Scan for the cell matching the given text and deliver its [X, Y] coordinate at center. 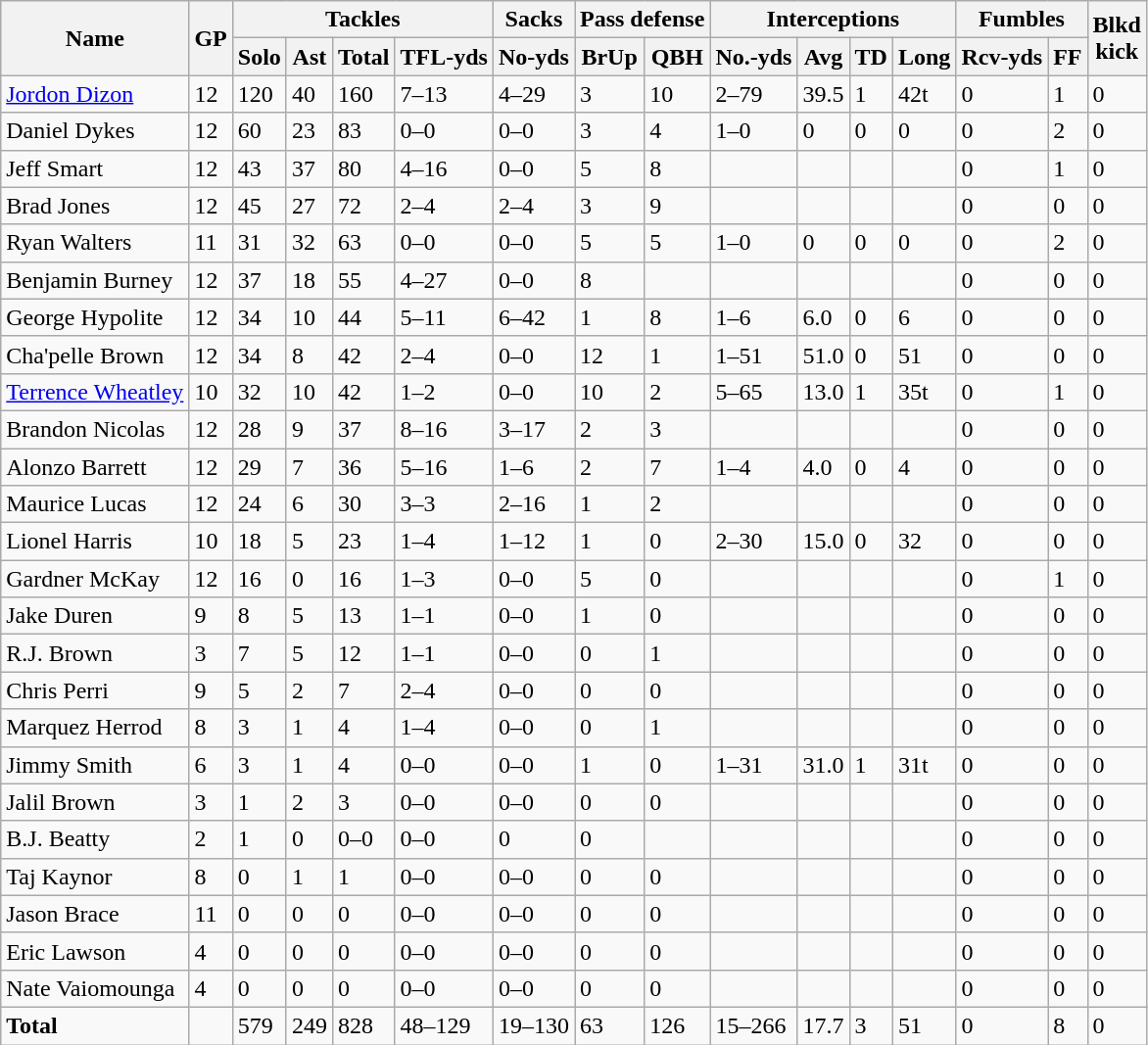
R.J. Brown [95, 653]
828 [363, 1025]
Cha'pelle Brown [95, 355]
35t [924, 392]
45 [259, 206]
2–30 [754, 542]
Fumbles [1022, 20]
2–79 [754, 94]
48–129 [444, 1025]
Avg [823, 57]
TFL-yds [444, 57]
6.0 [823, 317]
29 [259, 467]
24 [259, 504]
Jeff Smart [95, 168]
1–2 [444, 392]
Long [924, 57]
Taj Kaynor [95, 877]
28 [259, 429]
Jason Brace [95, 914]
1–3 [444, 579]
Brad Jones [95, 206]
31t [924, 765]
Lionel Harris [95, 542]
249 [310, 1025]
Alonzo Barrett [95, 467]
120 [259, 94]
Nate Vaiomounga [95, 988]
1–31 [754, 765]
43 [259, 168]
Benjamin Burney [95, 280]
72 [363, 206]
Jalil Brown [95, 802]
BrUp [609, 57]
4.0 [823, 467]
Jordon Dizon [95, 94]
Maurice Lucas [95, 504]
13 [363, 616]
3–17 [533, 429]
31 [259, 243]
4–29 [533, 94]
Eric Lawson [95, 951]
6–42 [533, 317]
Ast [310, 57]
Ryan Walters [95, 243]
1–51 [754, 355]
Gardner McKay [95, 579]
44 [363, 317]
1–12 [533, 542]
TD [871, 57]
Sacks [533, 20]
QBH [678, 57]
Solo [259, 57]
Brandon Nicolas [95, 429]
15–266 [754, 1025]
579 [259, 1025]
4–27 [444, 280]
83 [363, 131]
80 [363, 168]
2–16 [533, 504]
15.0 [823, 542]
Rcv-yds [1002, 57]
17.7 [823, 1025]
FF [1068, 57]
55 [363, 280]
Blkdkick [1117, 38]
GP [211, 38]
Chris Perri [95, 690]
31.0 [823, 765]
Marquez Herrod [95, 728]
30 [363, 504]
4–16 [444, 168]
Terrence Wheatley [95, 392]
51.0 [823, 355]
5–65 [754, 392]
Jimmy Smith [95, 765]
3–3 [444, 504]
13.0 [823, 392]
7–13 [444, 94]
B.J. Beatty [95, 839]
39.5 [823, 94]
No.-yds [754, 57]
Name [95, 38]
Jake Duren [95, 616]
126 [678, 1025]
36 [363, 467]
8–16 [444, 429]
5–16 [444, 467]
40 [310, 94]
Interceptions [833, 20]
27 [310, 206]
160 [363, 94]
5–11 [444, 317]
19–130 [533, 1025]
Tackles [362, 20]
George Hypolite [95, 317]
Daniel Dykes [95, 131]
42t [924, 94]
60 [259, 131]
No-yds [533, 57]
Pass defense [642, 20]
